Return the (X, Y) coordinate for the center point of the cell that contains the specified text.  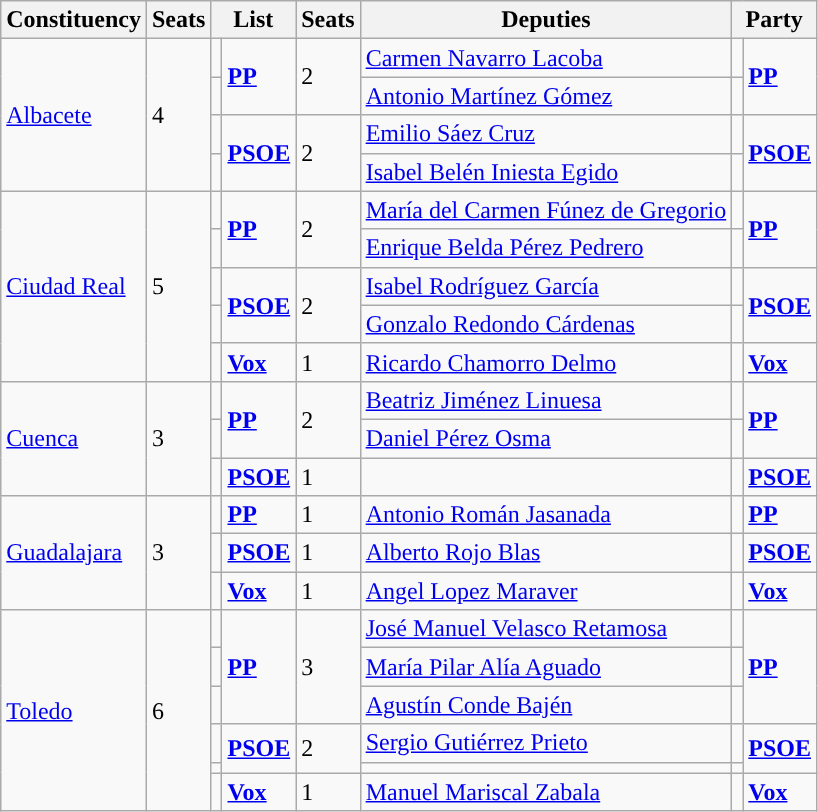
Alberto Rojo Blas (546, 553)
Carmen Navarro Lacoba (546, 58)
Ricardo Chamorro Delmo (546, 362)
Ciudad Real (74, 286)
Guadalajara (74, 553)
6 (178, 710)
Isabel Belén Iniesta Egido (546, 172)
Sergio Gutiérrez Prieto (546, 743)
Emilio Sáez Cruz (546, 134)
Deputies (546, 20)
María del Carmen Fúnez de Gregorio (546, 210)
Antonio Román Jasanada (546, 515)
Cuenca (74, 438)
Manuel Mariscal Zabala (546, 792)
María Pilar Alía Aguado (546, 667)
Beatriz Jiménez Linuesa (546, 400)
José Manuel Velasco Retamosa (546, 629)
Enrique Belda Pérez Pedrero (546, 248)
Agustín Conde Bajén (546, 705)
Antonio Martínez Gómez (546, 96)
5 (178, 286)
List (254, 20)
Gonzalo Redondo Cárdenas (546, 324)
Albacete (74, 115)
Constituency (74, 20)
4 (178, 115)
Isabel Rodríguez García (546, 286)
Party (774, 20)
Angel Lopez Maraver (546, 591)
Daniel Pérez Osma (546, 438)
Toledo (74, 710)
